Provide the (x, y) coordinate of the cell's center where the given text is located.  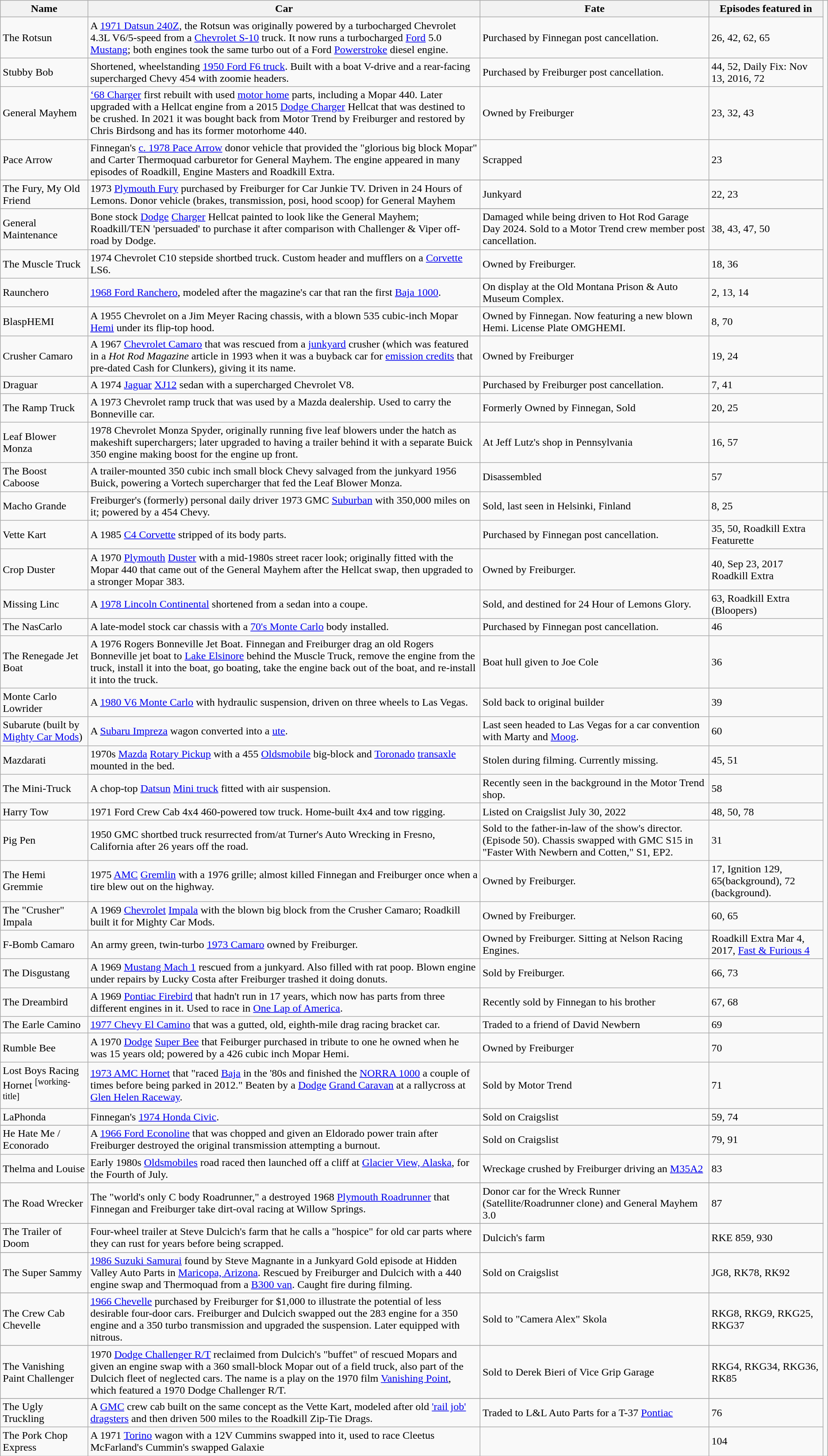
Macho Grande (44, 506)
Episodes featured in (766, 9)
8, 70 (766, 321)
1975 AMC Gremlin with a 1976 grille; almost killed Finnegan and Freiburger once when a tire blew out on the highway. (284, 881)
The Disgustang (44, 974)
Crop Duster (44, 569)
He Hate Me / Econorado (44, 1140)
26, 42, 62, 65 (766, 38)
The "world's only C body Roadrunner," a destroyed 1968 Plymouth Roadrunner that Finnegan and Freiburger take dirt-oval racing at Willow Springs. (284, 1203)
Damaged while being driven to Hot Rod Garage Day 2024. Sold to a Motor Trend crew member post cancellation. (594, 229)
40, Sep 23, 2017 Roadkill Extra (766, 569)
At Jeff Lutz's shop in Pennsylvania (594, 443)
General Maintenance (44, 229)
Stolen during filming. Currently missing. (594, 760)
Harry Tow (44, 811)
The Muscle Truck (44, 264)
Donor car for the Wreck Runner (Satellite/Roadrunner clone) and General Mayhem 3.0 (594, 1203)
83 (766, 1168)
Recently seen in the background in the Motor Trend shop. (594, 789)
Sold back to original builder (594, 702)
19, 24 (766, 356)
1974 Chevrolet C10 stepside shortbed truck. Custom header and mufflers on a Corvette LS6. (284, 264)
63, Roadkill Extra (Bloopers) (766, 604)
Crusher Camaro (44, 356)
Thelma and Louise (44, 1168)
Mazdarati (44, 760)
The Renegade Jet Boat (44, 661)
Last seen headed to Las Vegas for a car convention with Marty and Moog. (594, 731)
Formerly Owned by Finnegan, Sold (594, 408)
36 (766, 661)
38, 43, 47, 50 (766, 229)
Four-wheel trailer at Steve Dulcich's farm that he calls a "hospice" for old car parts where they can rust for years before being scrapped. (284, 1238)
Scrapped (594, 160)
Early 1980s Oldsmobiles road raced then launched off a cliff at Glacier View, Alaska, for the Fourth of July. (284, 1168)
The Boost Caboose (44, 478)
35, 50, Roadkill Extra Featurette (766, 535)
69 (766, 1025)
The NasCarlo (44, 627)
The Super Sammy (44, 1273)
Sold to the father-in-law of the show's director. (Episode 50). Chassis swapped with GMC S15 in "Faster With Newbern and Cotten," S1, EP2. (594, 840)
57 (766, 478)
A 1973 Chevrolet ramp truck that was used by a Mazda dealership. Used to carry the Bonneville car. (284, 408)
A 1985 C4 Corvette stripped of its body parts. (284, 535)
23, 32, 43 (766, 113)
Sold to "Camera Alex" Skola (594, 1319)
A 1969 Pontiac Firebird that hadn't run in 17 years, which now has parts from three different engines in it. Used to race in One Lap of America. (284, 1002)
A 1974 Jaguar XJ12 sedan with a supercharged Chevrolet V8. (284, 385)
1968 Ford Ranchero, modeled after the magazine's car that ran the first Baja 1000. (284, 293)
Wreckage crushed by Freiburger driving an M35A2 (594, 1168)
76 (766, 1412)
79, 91 (766, 1140)
RKG8, RKG9, RKG25, RKG37 (766, 1319)
JG8, RK78, RK92 (766, 1273)
Roadkill Extra Mar 4, 2017, Fast & Furious 4 (766, 944)
A 1966 Ford Econoline that was chopped and given an Eldorado power train after Freiburger destroyed the original transmission attempting a burnout. (284, 1140)
General Mayhem (44, 113)
The Road Wrecker (44, 1203)
7, 41 (766, 385)
The Crew Cab Chevelle (44, 1319)
1977 Chevy El Camino that was a gutted, old, eighth-mile drag racing bracket car. (284, 1025)
Monte Carlo Lowrider (44, 702)
8, 25 (766, 506)
Fate (594, 9)
104 (766, 1441)
66, 73 (766, 974)
F-Bomb Camaro (44, 944)
Recently sold by Finnegan to his brother (594, 1002)
45, 51 (766, 760)
A 1978 Lincoln Continental shortened from a sedan into a coupe. (284, 604)
Listed on Craigslist July 30, 2022 (594, 811)
46 (766, 627)
An army green, twin-turbo 1973 Camaro owned by Freiburger. (284, 944)
The Rotsun (44, 38)
The Ramp Truck (44, 408)
Pig Pen (44, 840)
Pace Arrow (44, 160)
Freiburger's (formerly) personal daily driver 1973 GMC Suburban with 350,000 miles on it; powered by a 454 Chevy. (284, 506)
RKE 859, 930 (766, 1238)
Traded to L&L Auto Parts for a T-37 Pontiac (594, 1412)
Owned by Freiburger. Sitting at Nelson Racing Engines. (594, 944)
2, 13, 14 (766, 293)
BlaspHEMI (44, 321)
60, 65 (766, 915)
Shortened, wheelstanding 1950 Ford F6 truck. Built with a boat V-drive and a rear-facing supercharged Chevy 454 with zoomie headers. (284, 73)
Sold by Freiburger. (594, 974)
Vette Kart (44, 535)
Junkyard (594, 195)
1950 GMC shortbed truck resurrected from/at Turner's Auto Wrecking in Fresno, California after 26 years off the road. (284, 840)
The Earle Camino (44, 1025)
Sold by Motor Trend (594, 1085)
67, 68 (766, 1002)
A chop-top Datsun Mini truck fitted with air suspension. (284, 789)
The Pork Chop Express (44, 1441)
Missing Linc (44, 604)
The Hemi Gremmie (44, 881)
Dulcich's farm (594, 1238)
A Subaru Impreza wagon converted into a ute. (284, 731)
Subarute (built by Mighty Car Mods) (44, 731)
Sold to Derek Bieri of Vice Grip Garage (594, 1372)
Leaf Blower Monza (44, 443)
20, 25 (766, 408)
70 (766, 1048)
Boat hull given to Joe Cole (594, 661)
16, 57 (766, 443)
Draguar (44, 385)
Name (44, 9)
18, 36 (766, 264)
87 (766, 1203)
A 1970 Dodge Super Bee that Feiburger purchased in tribute to one he owned when he was 15 years old; powered by a 426 cubic inch Mopar Hemi. (284, 1048)
Lost Boys Racing Hornet [working-title] (44, 1085)
59, 74 (766, 1117)
A 1955 Chevrolet on a Jim Meyer Racing chassis, with a blown 535 cubic-inch Mopar Hemi under its flip-top hood. (284, 321)
31 (766, 840)
The Trailer of Doom (44, 1238)
Sold, and destined for 24 Hour of Lemons Glory. (594, 604)
60 (766, 731)
48, 50, 78 (766, 811)
1970s Mazda Rotary Pickup with a 455 Oldsmobile big-block and Toronado transaxle mounted in the bed. (284, 760)
Sold, last seen in Helsinki, Finland (594, 506)
The Mini-Truck (44, 789)
RKG4, RKG34, RKG36, RK85 (766, 1372)
58 (766, 789)
Raunchero (44, 293)
Rumble Bee (44, 1048)
71 (766, 1085)
Disassembled (594, 478)
1971 Ford Crew Cab 4x4 460-powered tow truck. Home-built 4x4 and tow rigging. (284, 811)
A 1969 Chevrolet Impala with the blown big block from the Crusher Camaro; Roadkill built it for Mighty Car Mods. (284, 915)
A late-model stock car chassis with a 70's Monte Carlo body installed. (284, 627)
17, Ignition 129, 65(background), 72 (background). (766, 881)
22, 23 (766, 195)
On display at the Old Montana Prison & Auto Museum Complex. (594, 293)
44, 52, Daily Fix: Nov 13, 2016, 72 (766, 73)
Traded to a friend of David Newbern (594, 1025)
The Vanishing Paint Challenger (44, 1372)
23 (766, 160)
LaPhonda (44, 1117)
Owned by Finnegan. Now featuring a new blown Hemi. License Plate OMGHEMI. (594, 321)
A 1980 V6 Monte Carlo with hydraulic suspension, driven on three wheels to Las Vegas. (284, 702)
39 (766, 702)
The "Crusher" Impala (44, 915)
The Fury, My Old Friend (44, 195)
Finnegan's 1974 Honda Civic. (284, 1117)
Stubby Bob (44, 73)
The Dreambird (44, 1002)
Car (284, 9)
A 1971 Torino wagon with a 12V Cummins swapped into it, used to race Cleetus McFarland's Cummin's swapped Galaxie (284, 1441)
The Ugly Truckling (44, 1412)
